Find where the given text appears and provide that cell's center as (x, y) coordinate. 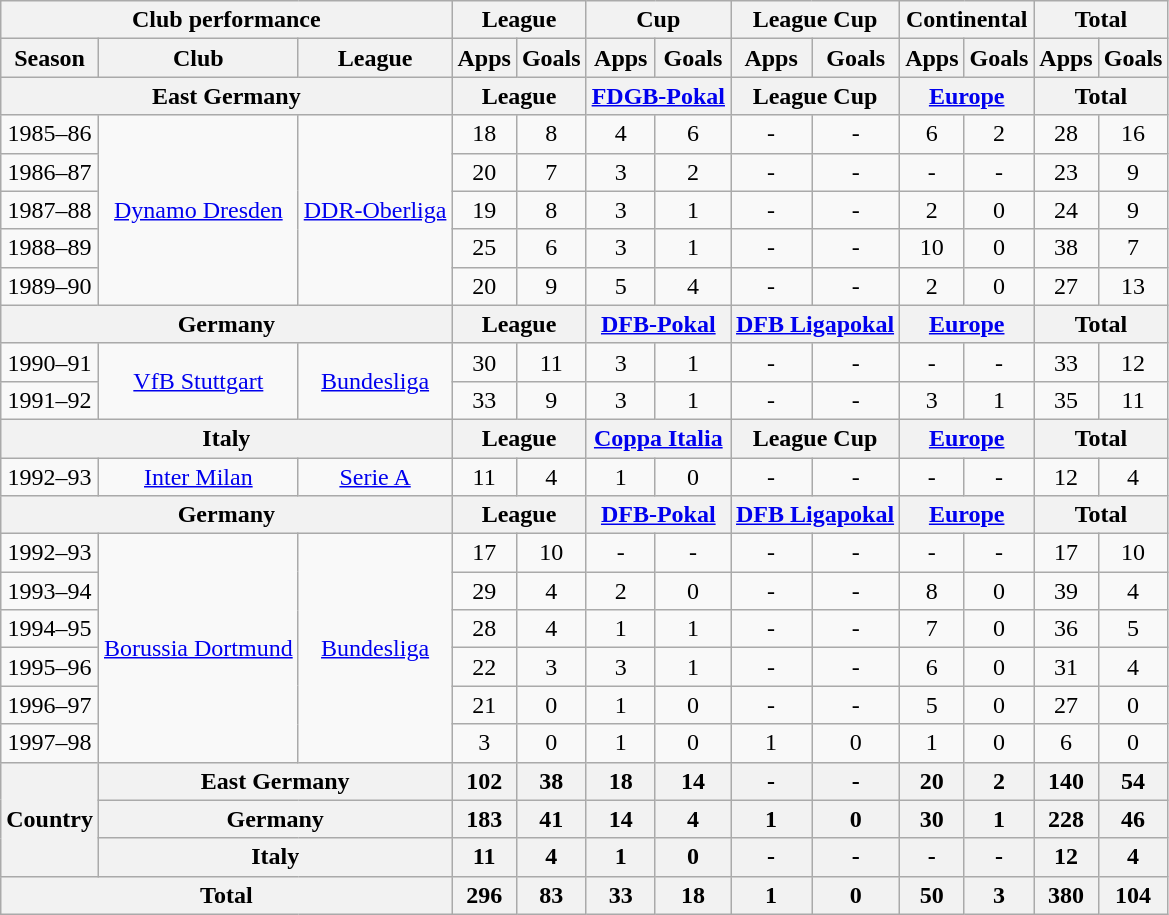
Continental (967, 20)
41 (551, 819)
36 (1066, 629)
16 (1133, 134)
13 (1133, 286)
1994–95 (50, 629)
24 (1066, 210)
Inter Milan (198, 477)
VfB Stuttgart (198, 381)
Country (50, 819)
1987–88 (50, 210)
1993–94 (50, 591)
1996–97 (50, 705)
1997–98 (50, 743)
Coppa Italia (658, 438)
50 (932, 895)
35 (1066, 400)
Cup (658, 20)
54 (1133, 781)
25 (484, 248)
140 (1066, 781)
83 (551, 895)
21 (484, 705)
1989–90 (50, 286)
102 (484, 781)
39 (1066, 591)
1990–91 (50, 362)
Borussia Dortmund (198, 648)
19 (484, 210)
Dynamo Dresden (198, 210)
Club (198, 58)
Club performance (226, 20)
1991–92 (50, 400)
46 (1133, 819)
183 (484, 819)
1988–89 (50, 248)
22 (484, 667)
Season (50, 58)
1995–96 (50, 667)
380 (1066, 895)
1986–87 (50, 172)
FDGB-Pokal (658, 96)
1985–86 (50, 134)
23 (1066, 172)
31 (1066, 667)
DDR-Oberliga (375, 210)
Serie A (375, 477)
228 (1066, 819)
104 (1133, 895)
296 (484, 895)
29 (484, 591)
